Search for the cell housing the specified text and yield its [X, Y] center coordinate. 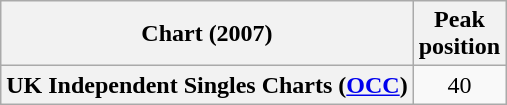
UK Independent Singles Charts (OCC) [207, 85]
Chart (2007) [207, 34]
Peakposition [459, 34]
40 [459, 85]
